Scan for the cell matching the given text and deliver its (x, y) coordinate at center. 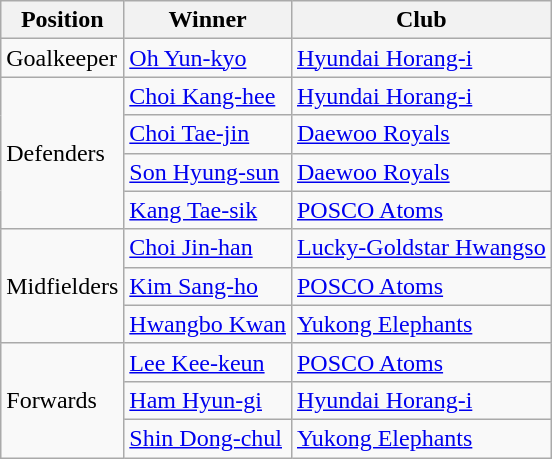
Winner (208, 20)
Forwards (62, 400)
Midfielders (62, 286)
Shin Dong-chul (208, 438)
Goalkeeper (62, 58)
Hwangbo Kwan (208, 324)
Lucky-Goldstar Hwangso (421, 248)
Son Hyung-sun (208, 172)
Kim Sang-ho (208, 286)
Choi Kang-hee (208, 96)
Ham Hyun-gi (208, 400)
Choi Tae-jin (208, 134)
Defenders (62, 153)
Lee Kee-keun (208, 362)
Kang Tae-sik (208, 210)
Position (62, 20)
Club (421, 20)
Oh Yun-kyo (208, 58)
Choi Jin-han (208, 248)
